Pinpoint the cell where the given text exists, returning its [x, y] midpoint coordinate. 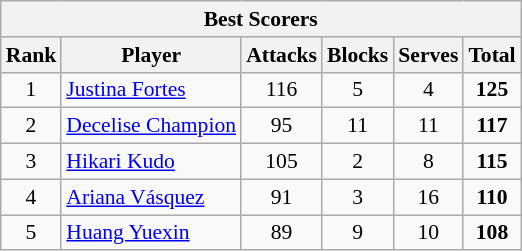
89 [282, 233]
110 [492, 197]
Best Scorers [261, 19]
10 [428, 233]
Ariana Vásquez [151, 197]
16 [428, 197]
Justina Fortes [151, 90]
Decelise Champion [151, 126]
117 [492, 126]
Blocks [358, 55]
Hikari Kudo [151, 162]
8 [428, 162]
108 [492, 233]
125 [492, 90]
Rank [32, 55]
95 [282, 126]
1 [32, 90]
91 [282, 197]
Huang Yuexin [151, 233]
105 [282, 162]
9 [358, 233]
Attacks [282, 55]
Player [151, 55]
Serves [428, 55]
116 [282, 90]
115 [492, 162]
Total [492, 55]
